From the cell containing the given text, extract its center point as [x, y] coordinate. 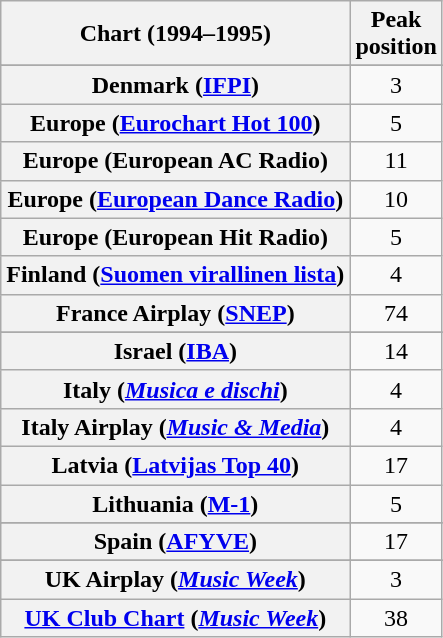
Latvia (Latvijas Top 40) [176, 465]
Denmark (IFPI) [176, 85]
38 [396, 618]
Lithuania (M-1) [176, 503]
11 [396, 161]
UK Club Chart (Music Week) [176, 618]
Israel (IBA) [176, 351]
74 [396, 313]
Finland (Suomen virallinen lista) [176, 275]
Europe (European Dance Radio) [176, 199]
10 [396, 199]
Peakposition [396, 34]
14 [396, 351]
UK Airplay (Music Week) [176, 580]
Spain (AFYVE) [176, 542]
Italy Airplay (Music & Media) [176, 427]
Italy (Musica e dischi) [176, 389]
Europe (European Hit Radio) [176, 237]
Europe (Eurochart Hot 100) [176, 123]
Chart (1994–1995) [176, 34]
France Airplay (SNEP) [176, 313]
Europe (European AC Radio) [176, 161]
